Search for the cell housing the specified text and yield its (x, y) center coordinate. 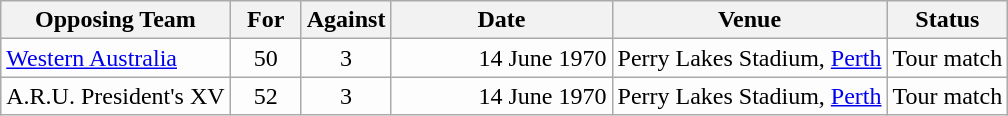
Opposing Team (116, 20)
A.R.U. President's XV (116, 96)
50 (266, 58)
Western Australia (116, 58)
Venue (750, 20)
52 (266, 96)
Against (346, 20)
For (266, 20)
Date (502, 20)
Status (948, 20)
